Search for the cell housing the specified text and yield its [x, y] center coordinate. 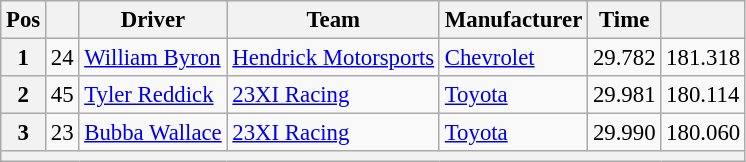
Team [333, 20]
24 [62, 58]
Driver [153, 20]
1 [24, 58]
William Byron [153, 58]
29.782 [624, 58]
180.114 [704, 95]
29.990 [624, 133]
Time [624, 20]
Hendrick Motorsports [333, 58]
181.318 [704, 58]
29.981 [624, 95]
Tyler Reddick [153, 95]
2 [24, 95]
23 [62, 133]
Manufacturer [513, 20]
Chevrolet [513, 58]
Bubba Wallace [153, 133]
45 [62, 95]
3 [24, 133]
180.060 [704, 133]
Pos [24, 20]
